From the cell containing the given text, extract its center point as [x, y] coordinate. 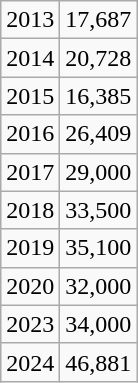
2020 [30, 286]
2019 [30, 248]
2023 [30, 324]
32,000 [98, 286]
33,500 [98, 210]
46,881 [98, 362]
35,100 [98, 248]
2016 [30, 134]
2015 [30, 96]
29,000 [98, 172]
2013 [30, 20]
26,409 [98, 134]
2024 [30, 362]
2014 [30, 58]
34,000 [98, 324]
2017 [30, 172]
2018 [30, 210]
17,687 [98, 20]
20,728 [98, 58]
16,385 [98, 96]
